Identify which cell holds the provided text, then report its (X, Y) central coordinate. 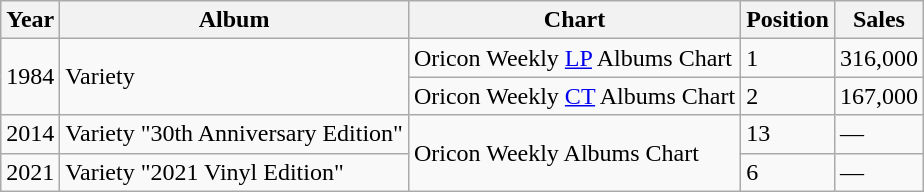
Variety "2021 Vinyl Edition" (234, 172)
Sales (878, 20)
6 (788, 172)
2021 (30, 172)
Position (788, 20)
Oricon Weekly LP Albums Chart (574, 58)
Album (234, 20)
Oricon Weekly Albums Chart (574, 153)
2014 (30, 134)
13 (788, 134)
167,000 (878, 96)
1 (788, 58)
Variety (234, 77)
1984 (30, 77)
316,000 (878, 58)
Variety "30th Anniversary Edition" (234, 134)
Year (30, 20)
Oricon Weekly CT Albums Chart (574, 96)
2 (788, 96)
Chart (574, 20)
